Determine the (x, y) coordinate at the center of the cell enclosing the given text.  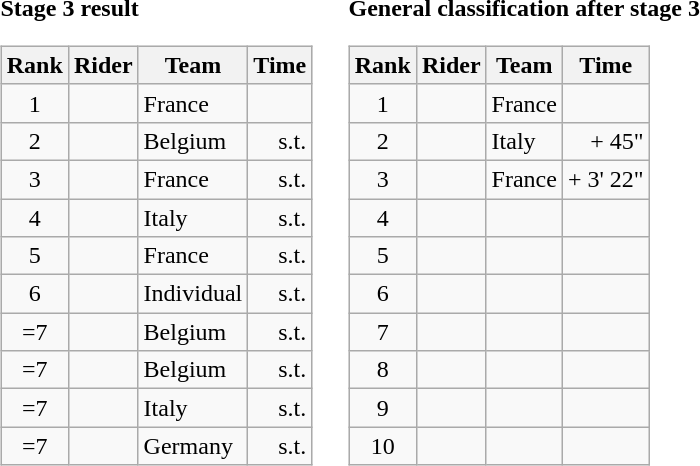
8 (382, 370)
+ 3' 22" (606, 179)
7 (382, 332)
Germany (193, 446)
+ 45" (606, 141)
Individual (193, 294)
9 (382, 408)
10 (382, 446)
